Extract the (x, y) coordinate from the center of the cell holding the provided text.  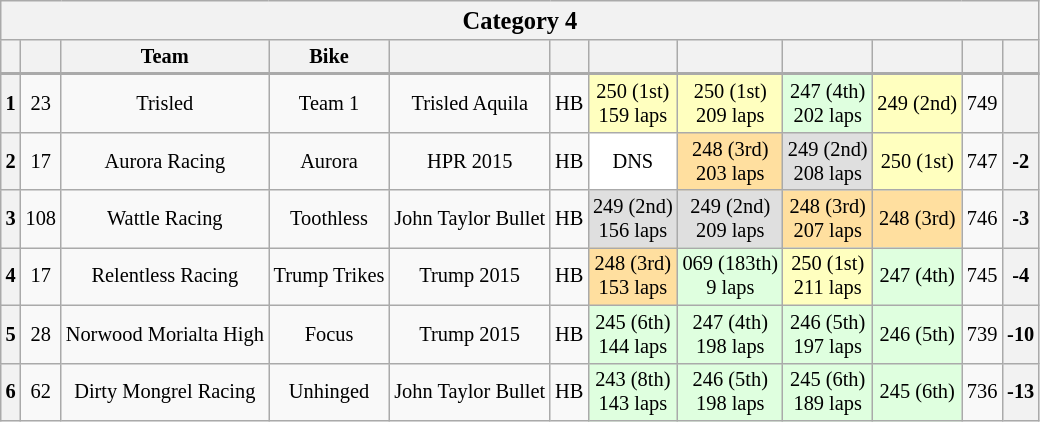
246 (5th)198 laps (730, 392)
250 (1st)211 laps (828, 276)
108 (41, 219)
250 (1st) (917, 161)
248 (3rd)203 laps (730, 161)
Wattle Racing (165, 219)
245 (6th) (917, 392)
Focus (330, 334)
23 (41, 103)
249 (2nd)208 laps (828, 161)
745 (982, 276)
747 (982, 161)
Relentless Racing (165, 276)
4 (11, 276)
HPR 2015 (470, 161)
249 (2nd)156 laps (633, 219)
245 (6th)189 laps (828, 392)
Aurora Racing (165, 161)
5 (11, 334)
Team (165, 57)
249 (2nd)209 laps (730, 219)
749 (982, 103)
-3 (1020, 219)
-2 (1020, 161)
3 (11, 219)
-4 (1020, 276)
247 (4th)198 laps (730, 334)
-10 (1020, 334)
246 (5th) (917, 334)
6 (11, 392)
Norwood Morialta High (165, 334)
247 (4th) (917, 276)
247 (4th)202 laps (828, 103)
746 (982, 219)
Trisled (165, 103)
Trisled Aquila (470, 103)
62 (41, 392)
246 (5th)197 laps (828, 334)
28 (41, 334)
-13 (1020, 392)
248 (3rd)207 laps (828, 219)
DNS (633, 161)
Trump Trikes (330, 276)
Team 1 (330, 103)
Bike (330, 57)
Dirty Mongrel Racing (165, 392)
Toothless (330, 219)
736 (982, 392)
250 (1st)159 laps (633, 103)
248 (3rd) (917, 219)
249 (2nd) (917, 103)
1 (11, 103)
248 (3rd)153 laps (633, 276)
243 (8th)143 laps (633, 392)
739 (982, 334)
245 (6th)144 laps (633, 334)
Unhinged (330, 392)
Aurora (330, 161)
069 (183th)9 laps (730, 276)
250 (1st)209 laps (730, 103)
2 (11, 161)
Category 4 (520, 20)
